Provide the [X, Y] coordinate of the cell's center where the given text is located.  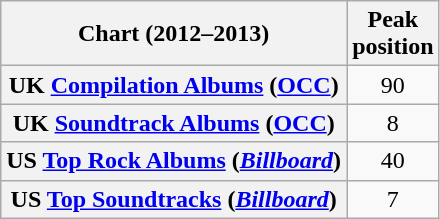
7 [393, 199]
90 [393, 85]
40 [393, 161]
Peak position [393, 34]
Chart (2012–2013) [174, 34]
US Top Soundtracks (Billboard) [174, 199]
UK Compilation Albums (OCC) [174, 85]
8 [393, 123]
UK Soundtrack Albums (OCC) [174, 123]
US Top Rock Albums (Billboard) [174, 161]
